Output the [x, y] coordinate of the center of the cell containing the given text.  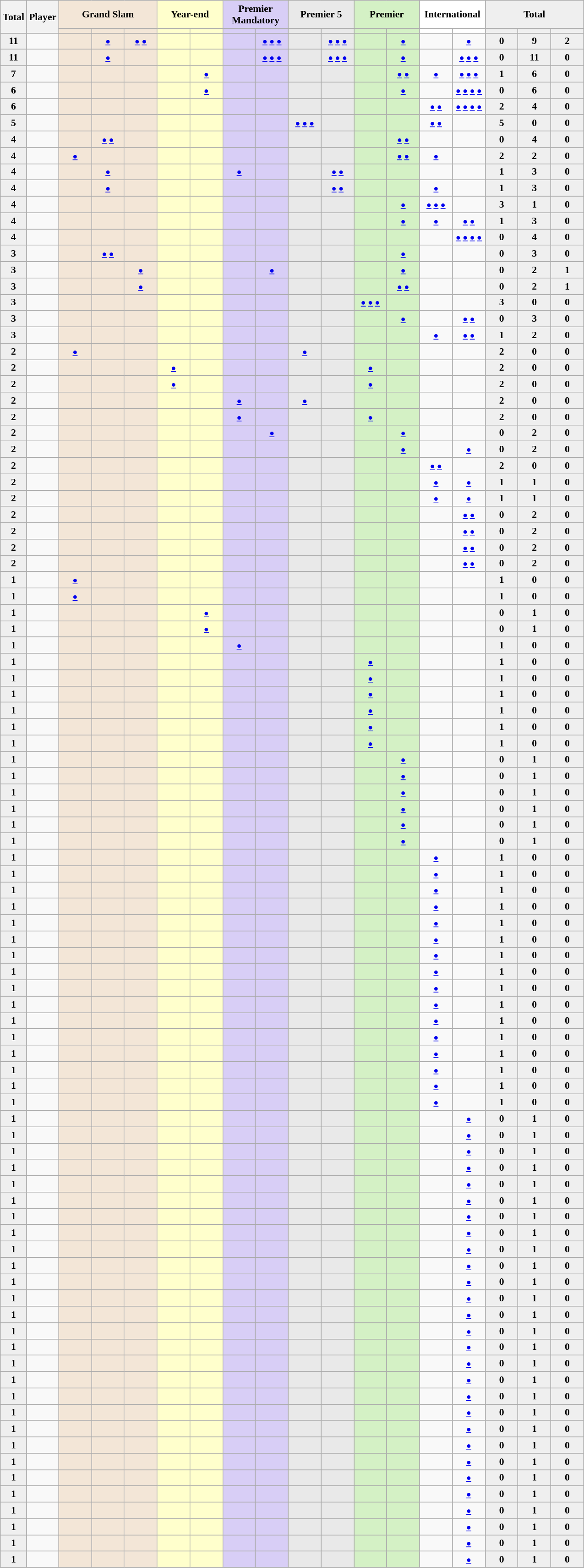
Premier Mandatory [256, 15]
Year-end [190, 15]
7 [14, 74]
Player [43, 16]
Premier 5 [322, 15]
Grand Slam [108, 15]
9 [535, 41]
International [453, 15]
Premier [387, 15]
